Return the [X, Y] coordinate for the center point of the cell that contains the specified text.  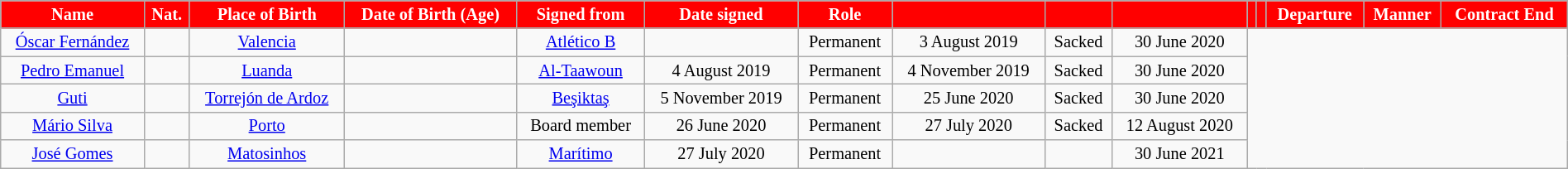
5 November 2019 [721, 98]
26 June 2020 [721, 126]
Valencia [266, 42]
3 August 2019 [969, 42]
30 June 2021 [1179, 154]
Nat. [167, 14]
Contract End [1504, 14]
Marítimo [581, 154]
Place of Birth [266, 14]
Manner [1403, 14]
Mário Silva [73, 126]
25 June 2020 [969, 98]
Signed from [581, 14]
Atlético B [581, 42]
Date signed [721, 14]
Óscar Fernández [73, 42]
4 November 2019 [969, 70]
12 August 2020 [1179, 126]
Matosinhos [266, 154]
Luanda [266, 70]
Board member [581, 126]
Role [844, 14]
Date of Birth (Age) [430, 14]
4 August 2019 [721, 70]
Departure [1315, 14]
Al-Taawoun [581, 70]
Guti [73, 98]
Name [73, 14]
Porto [266, 126]
Torrejón de Ardoz [266, 98]
Beşiktaş [581, 98]
Pedro Emanuel [73, 70]
José Gomes [73, 154]
